Find where the given text appears and provide that cell's center as [x, y] coordinate. 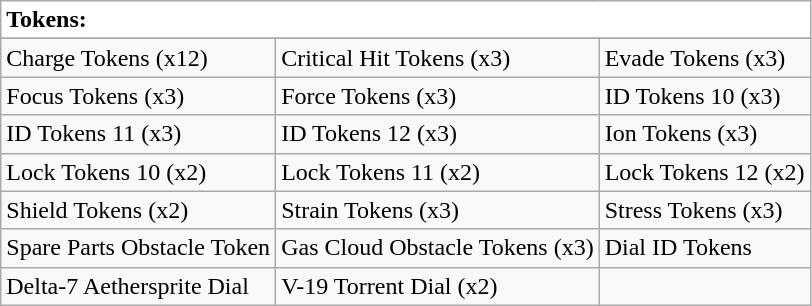
Shield Tokens (x2) [138, 210]
Dial ID Tokens [704, 248]
Focus Tokens (x3) [138, 96]
Force Tokens (x3) [438, 96]
Delta-7 Aethersprite Dial [138, 286]
ID Tokens 10 (x3) [704, 96]
Charge Tokens (x12) [138, 58]
Strain Tokens (x3) [438, 210]
Lock Tokens 11 (x2) [438, 172]
Lock Tokens 10 (x2) [138, 172]
V-19 Torrent Dial (x2) [438, 286]
Evade Tokens (x3) [704, 58]
Gas Cloud Obstacle Tokens (x3) [438, 248]
Ion Tokens (x3) [704, 134]
Tokens: [406, 20]
Spare Parts Obstacle Token [138, 248]
Stress Tokens (x3) [704, 210]
ID Tokens 12 (x3) [438, 134]
Lock Tokens 12 (x2) [704, 172]
Critical Hit Tokens (x3) [438, 58]
ID Tokens 11 (x3) [138, 134]
